From the cell containing the given text, extract its center point as (X, Y) coordinate. 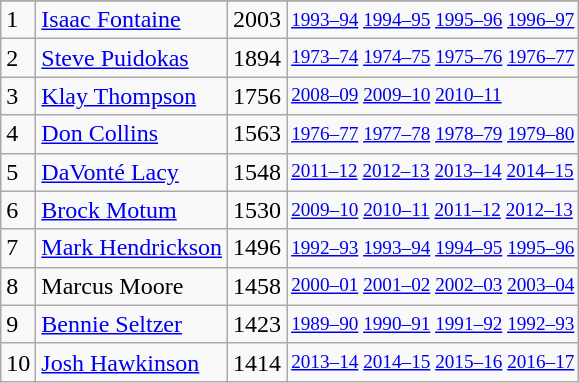
Brock Motum (132, 210)
Steve Puidokas (132, 58)
2013–14 2014–15 2015–16 2016–17 (433, 362)
Marcus Moore (132, 286)
1458 (258, 286)
2 (18, 58)
Klay Thompson (132, 96)
1496 (258, 248)
3 (18, 96)
2011–12 2012–13 2013–14 2014–15 (433, 172)
DaVonté Lacy (132, 172)
5 (18, 172)
Josh Hawkinson (132, 362)
2008–09 2009–10 2010–11 (433, 96)
1563 (258, 134)
Bennie Seltzer (132, 324)
4 (18, 134)
9 (18, 324)
1423 (258, 324)
2009–10 2010–11 2011–12 2012–13 (433, 210)
Don Collins (132, 134)
2003 (258, 20)
2000–01 2001–02 2002–03 2003–04 (433, 286)
6 (18, 210)
1992–93 1993–94 1994–95 1995–96 (433, 248)
1756 (258, 96)
1989–90 1990–91 1991–92 1992–93 (433, 324)
1548 (258, 172)
1894 (258, 58)
1976–77 1977–78 1978–79 1979–80 (433, 134)
7 (18, 248)
1530 (258, 210)
10 (18, 362)
Isaac Fontaine (132, 20)
1993–94 1994–95 1995–96 1996–97 (433, 20)
Mark Hendrickson (132, 248)
1 (18, 20)
1973–74 1974–75 1975–76 1976–77 (433, 58)
1414 (258, 362)
8 (18, 286)
